Identify which cell holds the provided text, then report its (x, y) central coordinate. 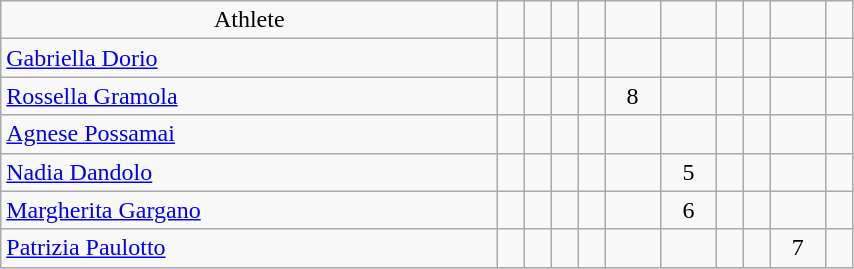
Nadia Dandolo (250, 172)
Gabriella Dorio (250, 58)
Agnese Possamai (250, 134)
Athlete (250, 20)
Rossella Gramola (250, 96)
5 (688, 172)
6 (688, 210)
8 (633, 96)
7 (798, 248)
Margherita Gargano (250, 210)
Patrizia Paulotto (250, 248)
